For the text-containing cell, return its midpoint in [x, y] coordinate format. 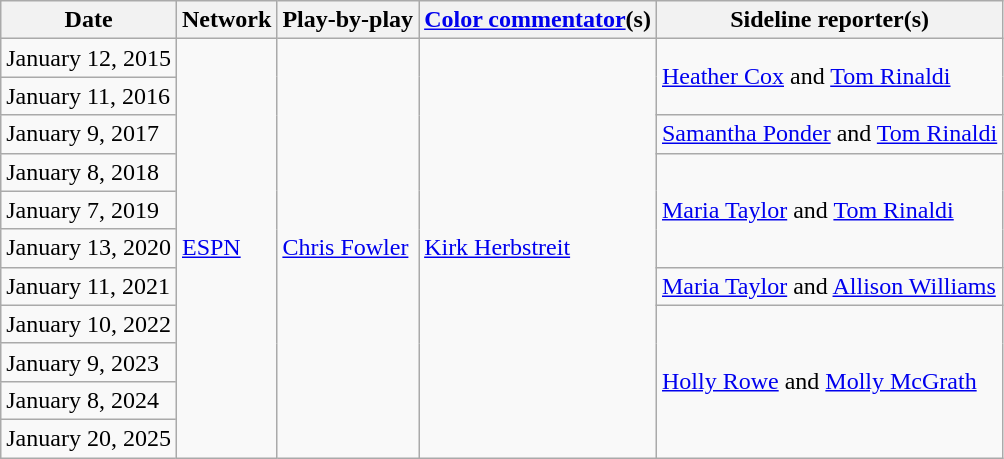
ESPN [226, 248]
January 7, 2019 [89, 210]
Chris Fowler [348, 248]
January 10, 2022 [89, 324]
January 9, 2023 [89, 362]
Holly Rowe and Molly McGrath [829, 381]
January 13, 2020 [89, 248]
Date [89, 20]
January 9, 2017 [89, 134]
Color commentator(s) [538, 20]
Samantha Ponder and Tom Rinaldi [829, 134]
Maria Taylor and Allison Williams [829, 286]
January 8, 2024 [89, 400]
January 12, 2015 [89, 58]
January 20, 2025 [89, 438]
January 11, 2021 [89, 286]
Play-by-play [348, 20]
Sideline reporter(s) [829, 20]
Maria Taylor and Tom Rinaldi [829, 210]
Kirk Herbstreit [538, 248]
January 8, 2018 [89, 172]
Heather Cox and Tom Rinaldi [829, 77]
January 11, 2016 [89, 96]
Network [226, 20]
